For the text-containing cell, return its midpoint in [x, y] coordinate format. 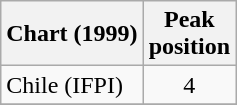
4 [189, 85]
Peakposition [189, 34]
Chart (1999) [72, 34]
Chile (IFPI) [72, 85]
